Return the [X, Y] coordinate for the center point of the cell that contains the specified text.  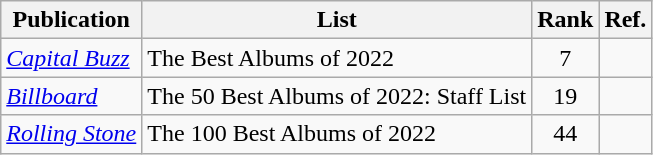
List [337, 20]
The 100 Best Albums of 2022 [337, 134]
The 50 Best Albums of 2022: Staff List [337, 96]
The Best Albums of 2022 [337, 58]
Rank [566, 20]
Publication [72, 20]
Rolling Stone [72, 134]
19 [566, 96]
Billboard [72, 96]
Capital Buzz [72, 58]
44 [566, 134]
7 [566, 58]
Ref. [626, 20]
